Pinpoint the cell where the given text exists, returning its (x, y) midpoint coordinate. 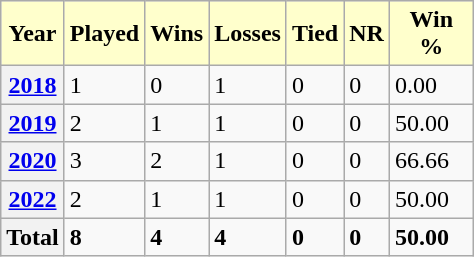
66.66 (431, 161)
8 (104, 237)
2020 (33, 161)
Year (33, 34)
0.00 (431, 85)
2018 (33, 85)
Wins (177, 34)
Total (33, 237)
2019 (33, 123)
Tied (314, 34)
Win % (431, 34)
Losses (248, 34)
Played (104, 34)
NR (367, 34)
2022 (33, 199)
3 (104, 161)
